Pinpoint the cell where the given text exists, returning its (x, y) midpoint coordinate. 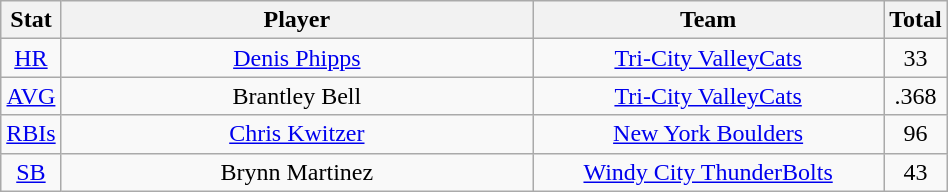
Chris Kwitzer (296, 134)
.368 (916, 96)
RBIs (31, 134)
HR (31, 58)
Brynn Martinez (296, 172)
New York Boulders (708, 134)
33 (916, 58)
Brantley Bell (296, 96)
Stat (31, 20)
Team (708, 20)
Windy City ThunderBolts (708, 172)
AVG (31, 96)
Total (916, 20)
SB (31, 172)
96 (916, 134)
43 (916, 172)
Denis Phipps (296, 58)
Player (296, 20)
